Search for the cell housing the specified text and yield its [X, Y] center coordinate. 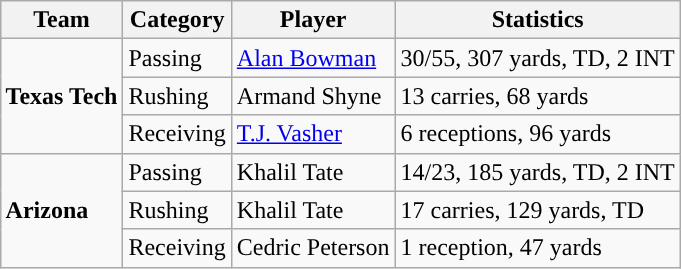
6 receptions, 96 yards [538, 134]
Team [62, 20]
Texas Tech [62, 96]
Player [313, 20]
T.J. Vasher [313, 134]
Arizona [62, 210]
Cedric Peterson [313, 248]
Armand Shyne [313, 96]
Statistics [538, 20]
13 carries, 68 yards [538, 96]
Category [177, 20]
Alan Bowman [313, 58]
1 reception, 47 yards [538, 248]
14/23, 185 yards, TD, 2 INT [538, 172]
17 carries, 129 yards, TD [538, 210]
30/55, 307 yards, TD, 2 INT [538, 58]
